Scan for the cell matching the given text and deliver its (X, Y) coordinate at center. 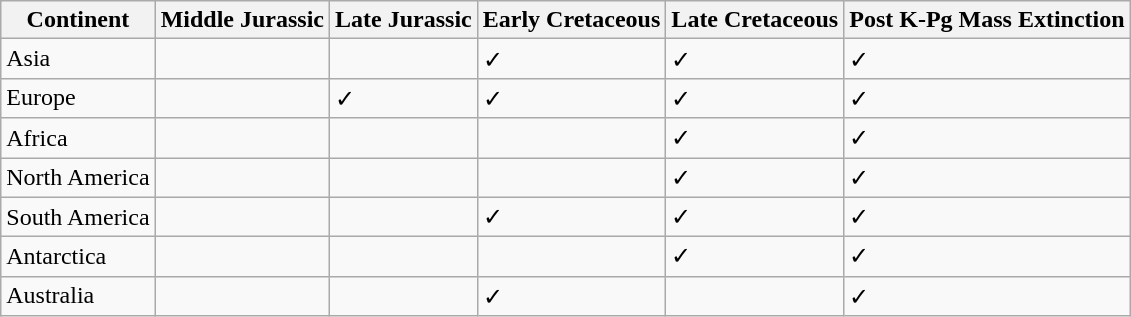
Asia (78, 59)
Australia (78, 296)
Europe (78, 98)
Late Jurassic (404, 20)
Early Cretaceous (572, 20)
North America (78, 178)
South America (78, 217)
Middle Jurassic (242, 20)
Late Cretaceous (755, 20)
Africa (78, 138)
Antarctica (78, 257)
Continent (78, 20)
Post K-Pg Mass Extinction (987, 20)
